Scan for the cell matching the given text and deliver its (x, y) coordinate at center. 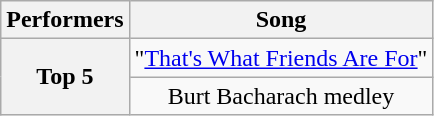
Top 5 (65, 77)
Burt Bacharach medley (281, 96)
Song (281, 20)
Performers (65, 20)
"That's What Friends Are For" (281, 58)
